Determine the [X, Y] coordinate at the center of the cell enclosing the given text.  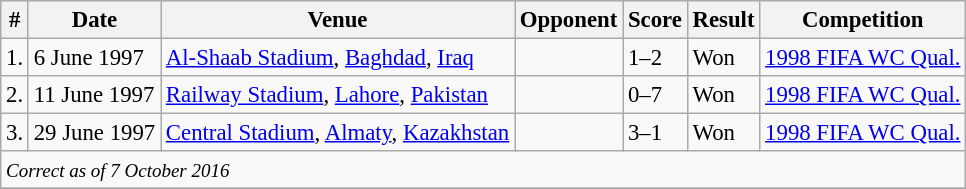
Central Stadium, Almaty, Kazakhstan [338, 133]
# [15, 20]
0–7 [656, 95]
11 June 1997 [94, 95]
Result [724, 20]
Opponent [568, 20]
29 June 1997 [94, 133]
Date [94, 20]
Competition [863, 20]
1–2 [656, 58]
3. [15, 133]
Venue [338, 20]
1. [15, 58]
Railway Stadium, Lahore, Pakistan [338, 95]
Correct as of 7 October 2016 [484, 170]
6 June 1997 [94, 58]
3–1 [656, 133]
Score [656, 20]
Al-Shaab Stadium, Baghdad, Iraq [338, 58]
2. [15, 95]
